Identify which cell holds the provided text, then report its (x, y) central coordinate. 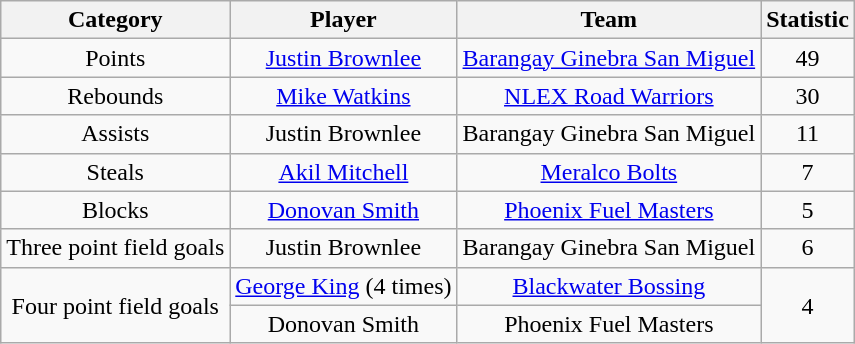
Three point field goals (116, 248)
Meralco Bolts (609, 172)
Four point field goals (116, 305)
7 (808, 172)
Statistic (808, 20)
Steals (116, 172)
Akil Mitchell (344, 172)
11 (808, 134)
NLEX Road Warriors (609, 96)
6 (808, 248)
Points (116, 58)
49 (808, 58)
Team (609, 20)
Category (116, 20)
30 (808, 96)
Mike Watkins (344, 96)
Blackwater Bossing (609, 286)
Player (344, 20)
5 (808, 210)
George King (4 times) (344, 286)
Rebounds (116, 96)
Assists (116, 134)
Blocks (116, 210)
4 (808, 305)
